Return the (x, y) coordinate for the center point of the cell that contains the specified text.  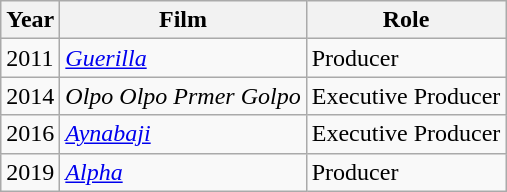
Year (30, 20)
Olpo Olpo Prmer Golpo (183, 96)
Film (183, 20)
Role (406, 20)
Aynabaji (183, 134)
Alpha (183, 172)
2011 (30, 58)
2016 (30, 134)
2014 (30, 96)
Guerilla (183, 58)
2019 (30, 172)
